Pinpoint the cell where the given text exists, returning its (X, Y) midpoint coordinate. 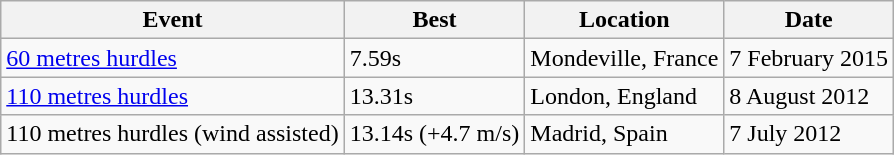
Best (434, 20)
8 August 2012 (809, 96)
110 metres hurdles (wind assisted) (172, 134)
Event (172, 20)
110 metres hurdles (172, 96)
Mondeville, France (624, 58)
7.59s (434, 58)
Date (809, 20)
13.14s (+4.7 m/s) (434, 134)
60 metres hurdles (172, 58)
Location (624, 20)
7 February 2015 (809, 58)
13.31s (434, 96)
Madrid, Spain (624, 134)
London, England (624, 96)
7 July 2012 (809, 134)
